Capture the cell that displays the provided text and extract its (x, y) central coordinate. 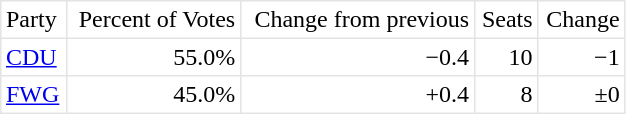
Percent of Votes (154, 20)
Party (34, 20)
Change from previous (357, 20)
+0.4 (357, 94)
8 (506, 94)
±0 (582, 94)
10 (506, 57)
FWG (34, 94)
CDU (34, 57)
−0.4 (357, 57)
45.0% (154, 94)
Seats (506, 20)
Change (582, 20)
−1 (582, 57)
55.0% (154, 57)
